Scan for the cell matching the given text and deliver its (x, y) coordinate at center. 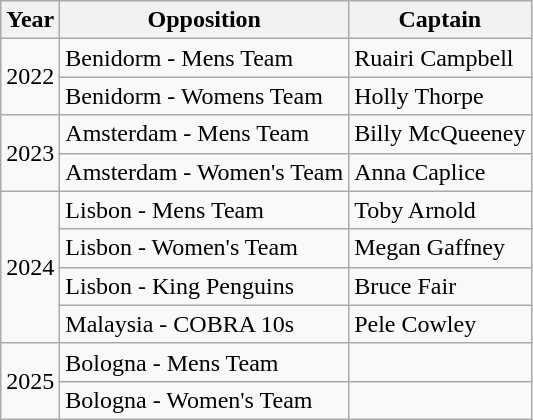
Lisbon - Women's Team (204, 248)
2025 (30, 381)
Megan Gaffney (440, 248)
Toby Arnold (440, 210)
Bologna - Mens Team (204, 362)
Holly Thorpe (440, 96)
2024 (30, 267)
2023 (30, 153)
Ruairi Campbell (440, 58)
Benidorm - Womens Team (204, 96)
Bruce Fair (440, 286)
Lisbon - King Penguins (204, 286)
Pele Cowley (440, 324)
Amsterdam - Women's Team (204, 172)
Billy McQueeney (440, 134)
Opposition (204, 20)
Lisbon - Mens Team (204, 210)
Anna Caplice (440, 172)
2022 (30, 77)
Captain (440, 20)
Amsterdam - Mens Team (204, 134)
Bologna - Women's Team (204, 400)
Benidorm - Mens Team (204, 58)
Year (30, 20)
Malaysia - COBRA 10s (204, 324)
